Pinpoint the cell where the given text exists, returning its [X, Y] midpoint coordinate. 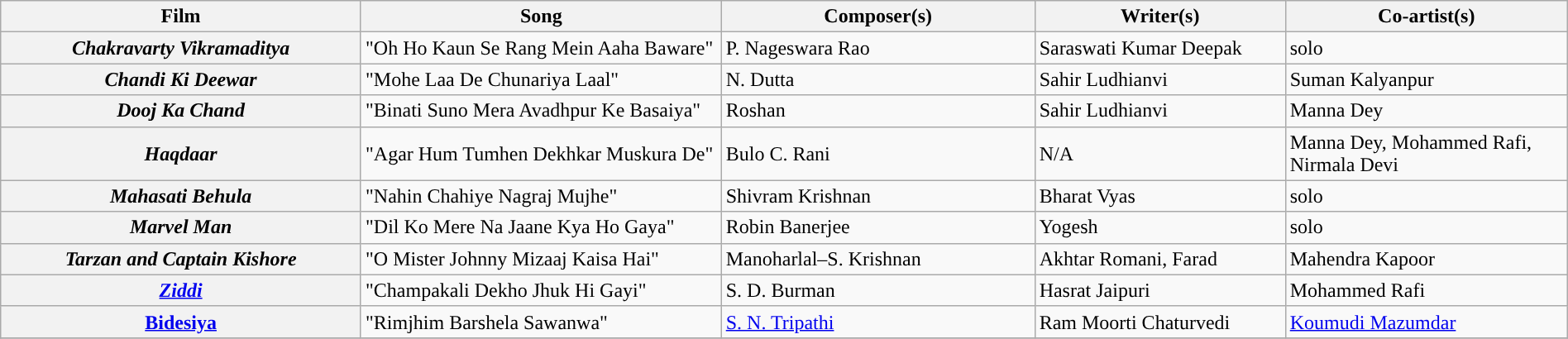
N. Dutta [878, 79]
Writer(s) [1159, 17]
"Oh Ho Kaun Se Rang Mein Aaha Baware" [541, 48]
"Rimjhim Barshela Sawanwa" [541, 322]
Composer(s) [878, 17]
Film [181, 17]
Song [541, 17]
Tarzan and Captain Kishore [181, 259]
"Dil Ko Mere Na Jaane Kya Ho Gaya" [541, 227]
Saraswati Kumar Deepak [1159, 48]
Manna Dey [1426, 111]
Mahasati Behula [181, 196]
"Champakali Dekho Jhuk Hi Gayi" [541, 290]
Shivram Krishnan [878, 196]
Dooj Ka Chand [181, 111]
Manna Dey, Mohammed Rafi, Nirmala Devi [1426, 154]
Roshan [878, 111]
Yogesh [1159, 227]
Koumudi Mazumdar [1426, 322]
Manoharlal–S. Krishnan [878, 259]
Ram Moorti Chaturvedi [1159, 322]
"Binati Suno Mera Avadhpur Ke Basaiya" [541, 111]
S. D. Burman [878, 290]
Mohammed Rafi [1426, 290]
Marvel Man [181, 227]
Co-artist(s) [1426, 17]
Bidesiya [181, 322]
"Agar Hum Tumhen Dekhkar Muskura De" [541, 154]
Hasrat Jaipuri [1159, 290]
N/A [1159, 154]
Akhtar Romani, Farad [1159, 259]
P. Nageswara Rao [878, 48]
"Mohe Laa De Chunariya Laal" [541, 79]
Bharat Vyas [1159, 196]
Ziddi [181, 290]
"Nahin Chahiye Nagraj Mujhe" [541, 196]
Chakravarty Vikramaditya [181, 48]
Suman Kalyanpur [1426, 79]
Robin Banerjee [878, 227]
S. N. Tripathi [878, 322]
Chandi Ki Deewar [181, 79]
Haqdaar [181, 154]
Mahendra Kapoor [1426, 259]
"O Mister Johnny Mizaaj Kaisa Hai" [541, 259]
Bulo C. Rani [878, 154]
